For the text-containing cell, return its midpoint in [X, Y] coordinate format. 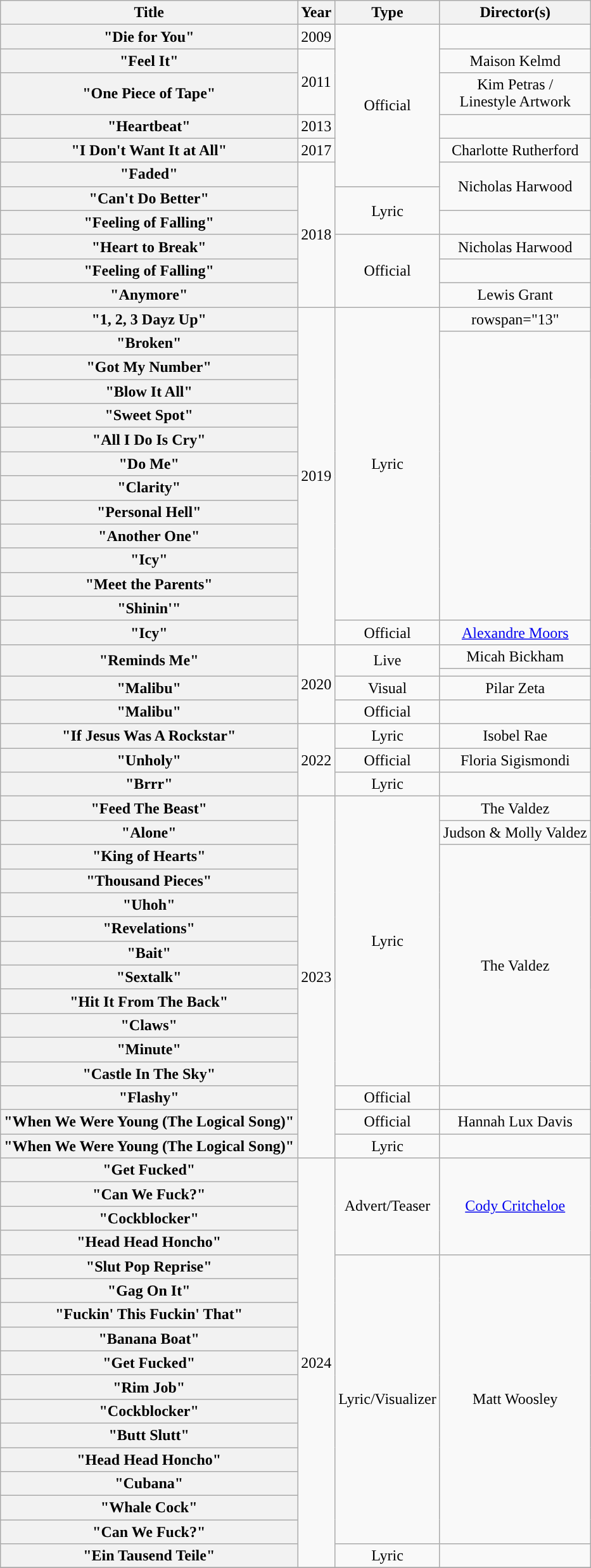
Maison Kelmd [515, 61]
"Reminds Me" [149, 660]
Lewis Grant [515, 295]
"Got My Number" [149, 367]
Judson & Molly Valdez [515, 832]
"Thousand Pieces" [149, 881]
Alexandre Moors [515, 632]
Micah Bickham [515, 656]
"Meet the Parents" [149, 584]
Live [388, 660]
"Die for You" [149, 37]
2023 [317, 977]
"Broken" [149, 343]
2018 [317, 234]
"King of Hearts" [149, 857]
"Another One" [149, 536]
Floria Sigismondi [515, 760]
2011 [317, 81]
"Anymore" [149, 295]
"All I Do Is Cry" [149, 440]
"Sextalk" [149, 977]
Cody Critcheloe [515, 1206]
"Hit It From The Back" [149, 1001]
2019 [317, 475]
Hannah Lux Davis [515, 1122]
"Flashy" [149, 1098]
"Revelations" [149, 929]
Type [388, 13]
"1, 2, 3 Dayz Up" [149, 319]
"Heart to Break" [149, 246]
"Claws" [149, 1025]
Visual [388, 687]
2020 [317, 684]
Isobel Rae [515, 736]
Charlotte Rutherford [515, 150]
"Heartbeat" [149, 126]
rowspan="13" [515, 319]
2013 [317, 126]
2017 [317, 150]
"I Don't Want It at All" [149, 150]
"Gag On It" [149, 1291]
Lyric/Visualizer [388, 1399]
"Sweet Spot" [149, 416]
Advert/Teaser [388, 1206]
"Ein Tausend Teile" [149, 1556]
Pilar Zeta [515, 687]
"Feed The Beast" [149, 808]
"Slut Pop Reprise" [149, 1266]
Title [149, 13]
"Cubana" [149, 1484]
"Can't Do Better" [149, 198]
"Shinin'" [149, 608]
"One Piece of Tape" [149, 94]
"Feel It" [149, 61]
"Do Me" [149, 464]
"Banana Boat" [149, 1339]
Year [317, 13]
"Rim Job" [149, 1387]
"Faded" [149, 174]
"Clarity" [149, 488]
"Blow It All" [149, 392]
2024 [317, 1363]
"Personal Hell" [149, 512]
"Fuckin' This Fuckin' That" [149, 1315]
"Minute" [149, 1049]
"Brrr" [149, 784]
"Butt Slutt" [149, 1435]
"Unholy" [149, 760]
"Alone" [149, 832]
"Uhoh" [149, 905]
"If Jesus Was A Rockstar" [149, 736]
Matt Woosley [515, 1399]
2022 [317, 760]
"Bait" [149, 953]
2009 [317, 37]
"Whale Cock" [149, 1508]
Director(s) [515, 13]
Kim Petras /Linestyle Artwork [515, 94]
"Castle In The Sky" [149, 1074]
